Return (x, y) of the center of cell containing provided text 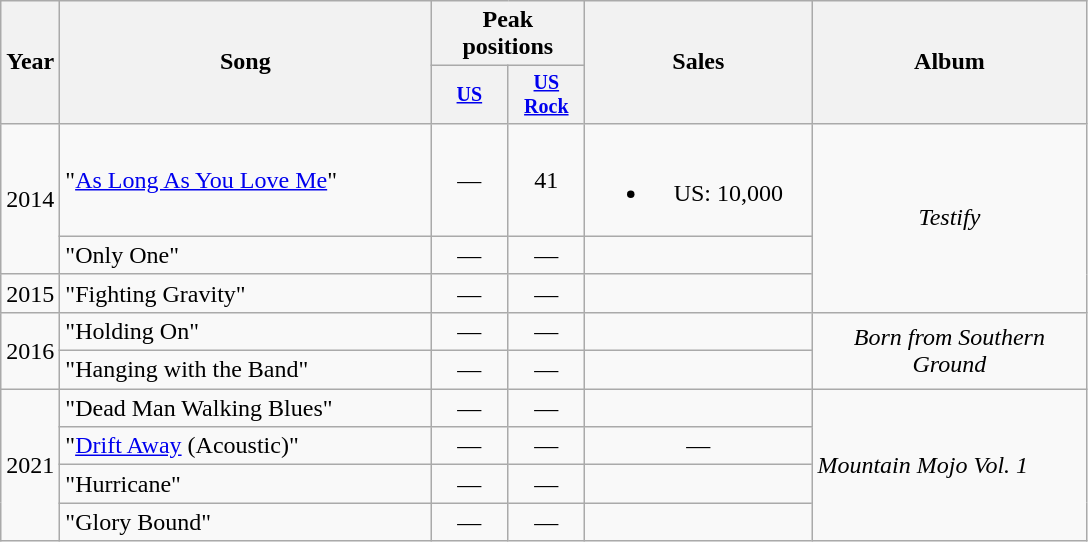
Sales (698, 62)
USRock (546, 94)
Mountain Mojo Vol. 1 (950, 465)
Song (246, 62)
"Holding On" (246, 331)
"As Long As You Love Me" (246, 180)
"Glory Bound" (246, 522)
2015 (30, 293)
2014 (30, 198)
US: 10,000 (698, 180)
Testify (950, 218)
2016 (30, 350)
2021 (30, 465)
Year (30, 62)
Born from Southern Ground (950, 350)
41 (546, 180)
"Hurricane" (246, 484)
"Drift Away (Acoustic)" (246, 446)
"Dead Man Walking Blues" (246, 408)
Peak positions (508, 34)
US (470, 94)
Album (950, 62)
"Only One" (246, 255)
"Hanging with the Band" (246, 370)
"Fighting Gravity" (246, 293)
